Search for the cell housing the specified text and yield its (X, Y) center coordinate. 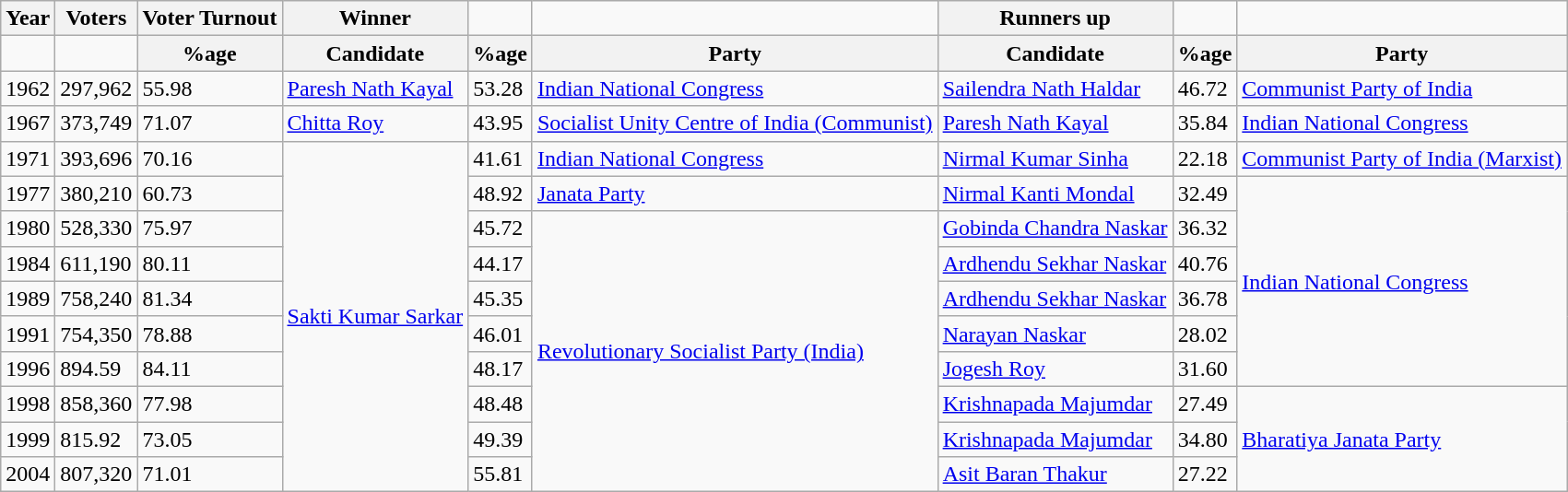
48.92 (501, 193)
Revolutionary Socialist Party (India) (735, 351)
31.60 (1205, 369)
27.49 (1205, 404)
48.48 (501, 404)
55.98 (210, 88)
53.28 (501, 88)
71.01 (210, 474)
1962 (28, 88)
Bharatiya Janata Party (1402, 439)
40.76 (1205, 264)
1971 (28, 158)
36.32 (1205, 228)
Sailendra Nath Haldar (1055, 88)
Year (28, 18)
Communist Party of India (Marxist) (1402, 158)
Narayan Naskar (1055, 334)
1967 (28, 123)
71.07 (210, 123)
Nirmal Kanti Mondal (1055, 193)
1980 (28, 228)
27.22 (1205, 474)
32.49 (1205, 193)
1998 (28, 404)
35.84 (1205, 123)
70.16 (210, 158)
73.05 (210, 439)
81.34 (210, 299)
1991 (28, 334)
28.02 (1205, 334)
36.78 (1205, 299)
84.11 (210, 369)
Jogesh Roy (1055, 369)
45.35 (501, 299)
41.61 (501, 158)
894.59 (96, 369)
75.97 (210, 228)
380,210 (96, 193)
Janata Party (735, 193)
78.88 (210, 334)
Sakti Kumar Sarkar (375, 317)
45.72 (501, 228)
44.17 (501, 264)
528,330 (96, 228)
Socialist Unity Centre of India (Communist) (735, 123)
46.72 (1205, 88)
Voters (96, 18)
34.80 (1205, 439)
60.73 (210, 193)
Communist Party of India (1402, 88)
49.39 (501, 439)
Winner (375, 18)
754,350 (96, 334)
Asit Baran Thakur (1055, 474)
1977 (28, 193)
43.95 (501, 123)
1984 (28, 264)
Gobinda Chandra Naskar (1055, 228)
807,320 (96, 474)
Voter Turnout (210, 18)
1999 (28, 439)
Nirmal Kumar Sinha (1055, 158)
297,962 (96, 88)
80.11 (210, 264)
373,749 (96, 123)
611,190 (96, 264)
393,696 (96, 158)
858,360 (96, 404)
815.92 (96, 439)
Chitta Roy (375, 123)
77.98 (210, 404)
Runners up (1055, 18)
46.01 (501, 334)
2004 (28, 474)
55.81 (501, 474)
48.17 (501, 369)
1996 (28, 369)
22.18 (1205, 158)
1989 (28, 299)
758,240 (96, 299)
